Scan for the cell matching the given text and deliver its (x, y) coordinate at center. 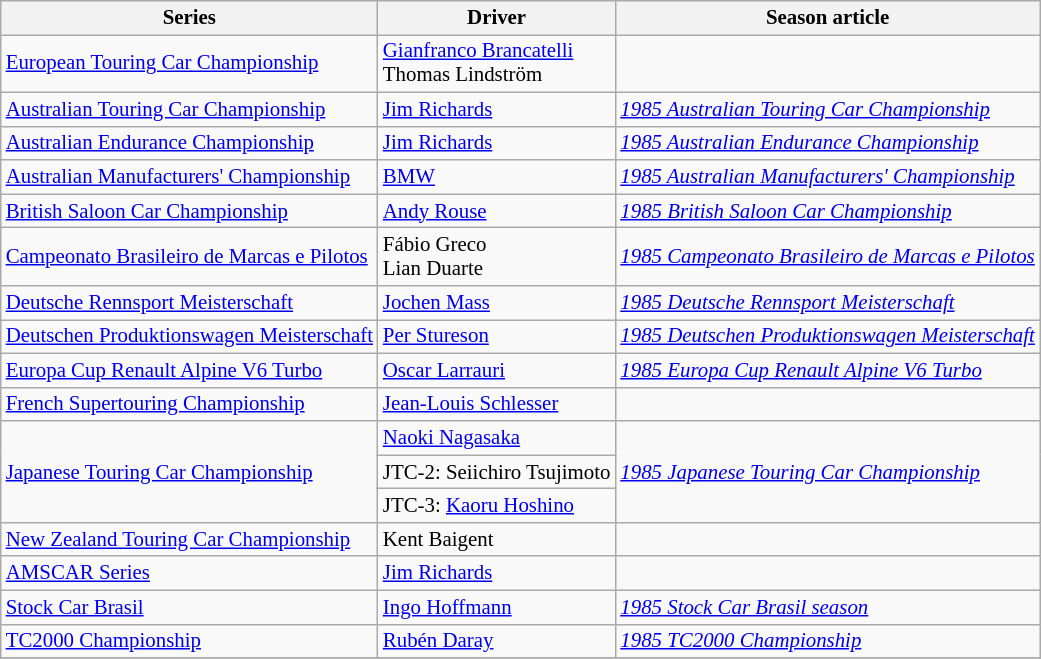
Andy Rouse (496, 211)
Per Stureson (496, 336)
European Touring Car Championship (190, 63)
Rubén Daray (496, 641)
British Saloon Car Championship (190, 211)
AMSCAR Series (190, 573)
1985 Australian Touring Car Championship (827, 109)
Europa Cup Renault Alpine V6 Turbo (190, 370)
New Zealand Touring Car Championship (190, 539)
1985 Australian Manufacturers' Championship (827, 177)
Stock Car Brasil (190, 607)
1985 Campeonato Brasileiro de Marcas e Pilotos (827, 257)
1985 Stock Car Brasil season (827, 607)
Campeonato Brasileiro de Marcas e Pilotos (190, 257)
Deutschen Produktionswagen Meisterschaft (190, 336)
Deutsche Rennsport Meisterschaft (190, 303)
Australian Touring Car Championship (190, 109)
1985 Deutschen Produktionswagen Meisterschaft (827, 336)
French Supertouring Championship (190, 404)
Kent Baigent (496, 539)
1985 British Saloon Car Championship (827, 211)
JTC-2: Seiichiro Tsujimoto (496, 472)
Japanese Touring Car Championship (190, 472)
1985 TC2000 Championship (827, 641)
Australian Endurance Championship (190, 143)
Naoki Nagasaka (496, 438)
Ingo Hoffmann (496, 607)
Fábio Greco Lian Duarte (496, 257)
Australian Manufacturers' Championship (190, 177)
1985 Australian Endurance Championship (827, 143)
Jean-Louis Schlesser (496, 404)
Oscar Larrauri (496, 370)
Gianfranco Brancatelli Thomas Lindström (496, 63)
JTC-3: Kaoru Hoshino (496, 506)
1985 Japanese Touring Car Championship (827, 472)
BMW (496, 177)
TC2000 Championship (190, 641)
Jochen Mass (496, 303)
1985 Deutsche Rennsport Meisterschaft (827, 303)
Driver (496, 18)
Series (190, 18)
1985 Europa Cup Renault Alpine V6 Turbo (827, 370)
Season article (827, 18)
